From the cell containing the given text, extract its center point as (X, Y) coordinate. 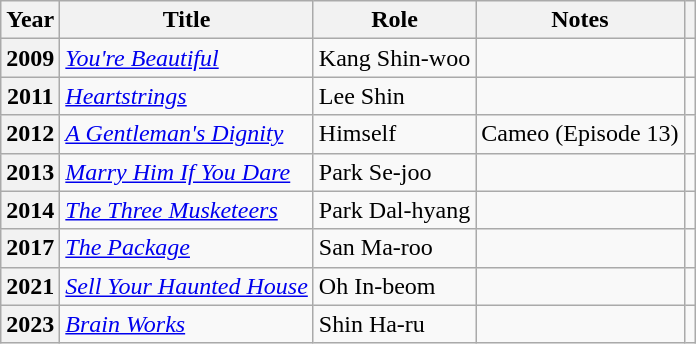
2011 (30, 96)
A Gentleman's Dignity (187, 134)
Role (394, 20)
Shin Ha-ru (394, 324)
2012 (30, 134)
San Ma-roo (394, 248)
Lee Shin (394, 96)
2014 (30, 210)
2023 (30, 324)
Cameo (Episode 13) (580, 134)
The Three Musketeers (187, 210)
2021 (30, 286)
Oh In-beom (394, 286)
The Package (187, 248)
Notes (580, 20)
Brain Works (187, 324)
Heartstrings (187, 96)
2017 (30, 248)
Park Se-joo (394, 172)
2013 (30, 172)
Sell Your Haunted House (187, 286)
Kang Shin-woo (394, 58)
Marry Him If You Dare (187, 172)
You're Beautiful (187, 58)
2009 (30, 58)
Park Dal-hyang (394, 210)
Year (30, 20)
Title (187, 20)
Himself (394, 134)
